Output the (X, Y) coordinate of the center of the cell containing the given text.  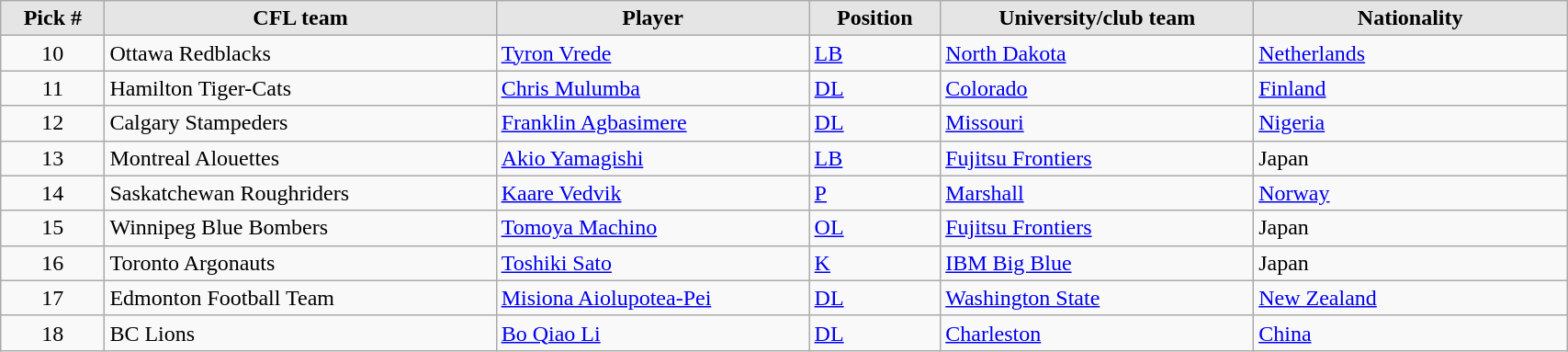
Finland (1411, 88)
Chris Mulumba (652, 88)
Calgary Stampeders (300, 123)
Nigeria (1411, 123)
Kaare Vedvik (652, 193)
Nationality (1411, 18)
Marshall (1097, 193)
Winnipeg Blue Bombers (300, 228)
CFL team (300, 18)
Colorado (1097, 88)
Akio Yamagishi (652, 158)
Tomoya Machino (652, 228)
BC Lions (300, 333)
Toronto Argonauts (300, 263)
14 (53, 193)
Player (652, 18)
17 (53, 298)
North Dakota (1097, 53)
P (874, 193)
Bo Qiao Li (652, 333)
Ottawa Redblacks (300, 53)
OL (874, 228)
China (1411, 333)
Franklin Agbasimere (652, 123)
Netherlands (1411, 53)
15 (53, 228)
Norway (1411, 193)
Edmonton Football Team (300, 298)
Missouri (1097, 123)
Tyron Vrede (652, 53)
Misiona Aiolupotea-Pei (652, 298)
K (874, 263)
Montreal Alouettes (300, 158)
University/club team (1097, 18)
Toshiki Sato (652, 263)
Hamilton Tiger-Cats (300, 88)
10 (53, 53)
13 (53, 158)
18 (53, 333)
16 (53, 263)
Charleston (1097, 333)
Washington State (1097, 298)
Saskatchewan Roughriders (300, 193)
Position (874, 18)
11 (53, 88)
Pick # (53, 18)
12 (53, 123)
New Zealand (1411, 298)
IBM Big Blue (1097, 263)
